Extract the [x, y] coordinate from the center of the cell holding the provided text.  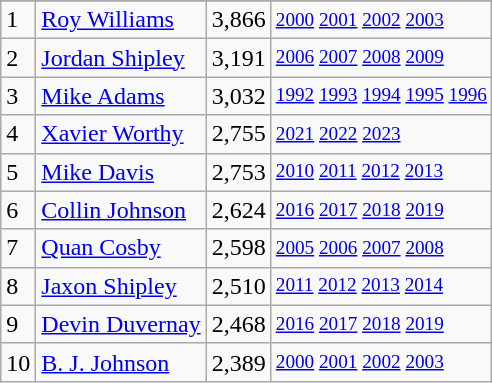
1 [18, 20]
2,598 [238, 248]
Jordan Shipley [121, 58]
5 [18, 172]
2,510 [238, 286]
3,032 [238, 96]
Devin Duvernay [121, 324]
2011 2012 2013 2014 [381, 286]
6 [18, 210]
2,624 [238, 210]
3 [18, 96]
Xavier Worthy [121, 134]
8 [18, 286]
2,755 [238, 134]
Jaxon Shipley [121, 286]
2010 2011 2012 2013 [381, 172]
2,468 [238, 324]
B. J. Johnson [121, 362]
Collin Johnson [121, 210]
2021 2022 2023 [381, 134]
3,866 [238, 20]
2006 2007 2008 2009 [381, 58]
2005 2006 2007 2008 [381, 248]
Mike Davis [121, 172]
2,389 [238, 362]
2 [18, 58]
2,753 [238, 172]
Mike Adams [121, 96]
Roy Williams [121, 20]
1992 1993 1994 1995 1996 [381, 96]
7 [18, 248]
10 [18, 362]
9 [18, 324]
3,191 [238, 58]
4 [18, 134]
Quan Cosby [121, 248]
